Determine the [X, Y] coordinate at the center of the cell enclosing the given text.  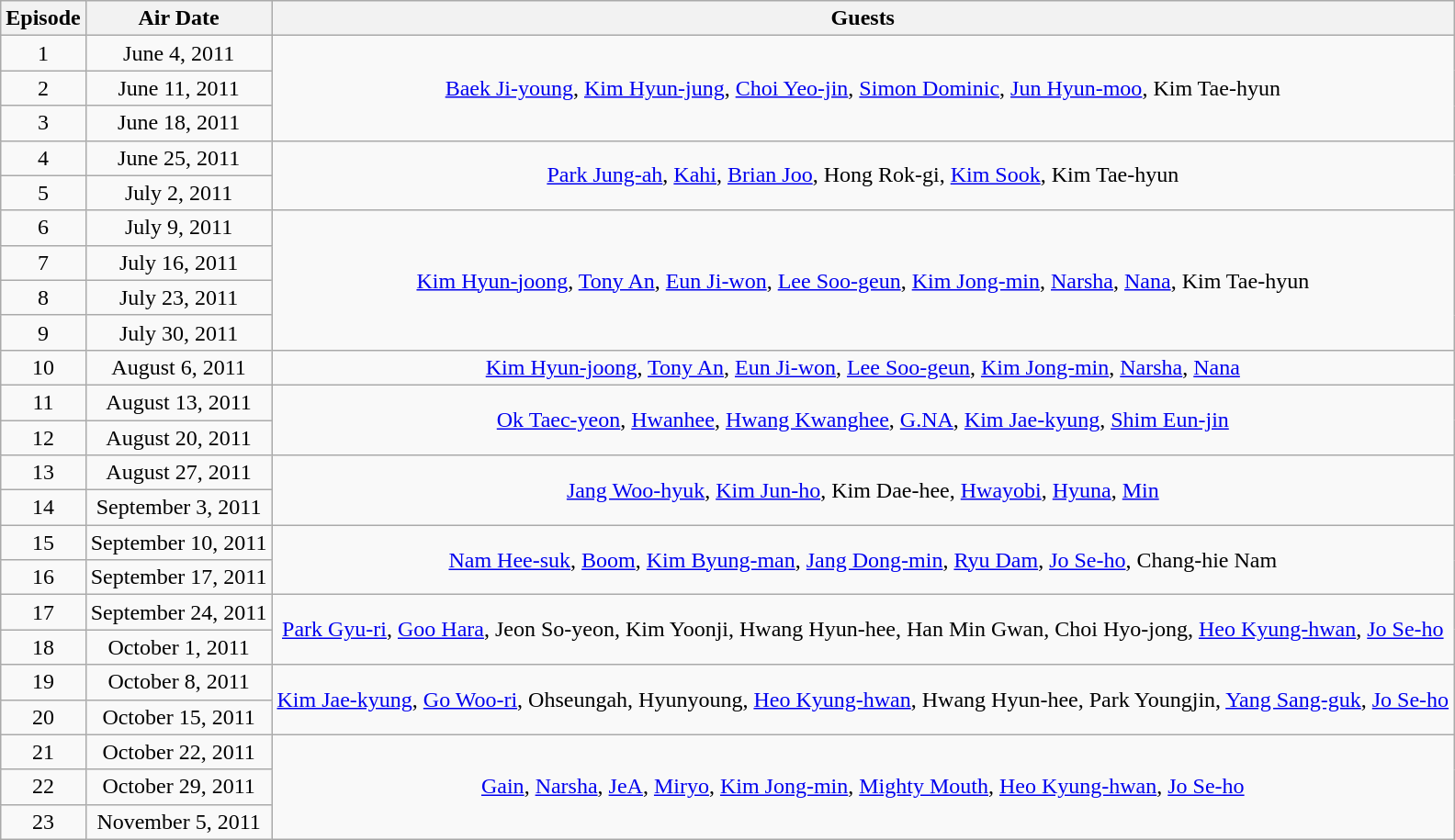
August 27, 2011 [178, 473]
23 [43, 822]
11 [43, 402]
Kim Jae-kyung, Go Woo-ri, Ohseungah, Hyunyoung, Heo Kyung-hwan, Hwang Hyun-hee, Park Youngjin, Yang Sang-guk, Jo Se-ho [863, 700]
November 5, 2011 [178, 822]
Park Jung-ah, Kahi, Brian Joo, Hong Rok-gi, Kim Sook, Kim Tae-hyun [863, 175]
6 [43, 228]
5 [43, 193]
13 [43, 473]
October 1, 2011 [178, 647]
14 [43, 508]
20 [43, 717]
8 [43, 297]
Nam Hee-suk, Boom, Kim Byung-man, Jang Dong-min, Ryu Dam, Jo Se-ho, Chang-hie Nam [863, 560]
Gain, Narsha, JeA, Miryo, Kim Jong-min, Mighty Mouth, Heo Kyung-hwan, Jo Se-ho [863, 787]
15 [43, 543]
Air Date [178, 18]
Kim Hyun-joong, Tony An, Eun Ji-won, Lee Soo-geun, Kim Jong-min, Narsha, Nana, Kim Tae-hyun [863, 280]
22 [43, 787]
October 22, 2011 [178, 752]
19 [43, 682]
June 25, 2011 [178, 158]
July 16, 2011 [178, 263]
Guests [863, 18]
September 17, 2011 [178, 577]
August 13, 2011 [178, 402]
7 [43, 263]
July 30, 2011 [178, 332]
Ok Taec-yeon, Hwanhee, Hwang Kwanghee, G.NA, Kim Jae-kyung, Shim Eun-jin [863, 420]
Jang Woo-hyuk, Kim Jun-ho, Kim Dae-hee, Hwayobi, Hyuna, Min [863, 490]
4 [43, 158]
July 2, 2011 [178, 193]
August 20, 2011 [178, 438]
July 9, 2011 [178, 228]
June 18, 2011 [178, 123]
9 [43, 332]
10 [43, 367]
June 11, 2011 [178, 88]
July 23, 2011 [178, 297]
12 [43, 438]
17 [43, 612]
18 [43, 647]
October 29, 2011 [178, 787]
2 [43, 88]
June 4, 2011 [178, 53]
August 6, 2011 [178, 367]
September 10, 2011 [178, 543]
Park Gyu-ri, Goo Hara, Jeon So-yeon, Kim Yoonji, Hwang Hyun-hee, Han Min Gwan, Choi Hyo-jong, Heo Kyung-hwan, Jo Se-ho [863, 630]
Kim Hyun-joong, Tony An, Eun Ji-won, Lee Soo-geun, Kim Jong-min, Narsha, Nana [863, 367]
Episode [43, 18]
16 [43, 577]
September 24, 2011 [178, 612]
September 3, 2011 [178, 508]
3 [43, 123]
October 8, 2011 [178, 682]
October 15, 2011 [178, 717]
1 [43, 53]
21 [43, 752]
Baek Ji-young, Kim Hyun-jung, Choi Yeo-jin, Simon Dominic, Jun Hyun-moo, Kim Tae-hyun [863, 88]
